Provide the [X, Y] coordinate of the cell's center where the given text is located.  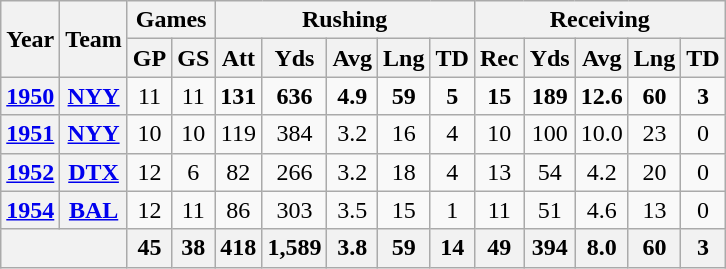
20 [654, 172]
418 [238, 248]
16 [404, 134]
5 [452, 96]
266 [294, 172]
1950 [30, 96]
3.8 [352, 248]
45 [149, 248]
Att [238, 58]
6 [194, 172]
1,589 [294, 248]
1951 [30, 134]
Year [30, 39]
Receiving [600, 20]
8.0 [602, 248]
18 [404, 172]
100 [550, 134]
1 [452, 210]
636 [294, 96]
10.0 [602, 134]
119 [238, 134]
DTX [94, 172]
131 [238, 96]
49 [499, 248]
12.6 [602, 96]
4.6 [602, 210]
54 [550, 172]
GS [194, 58]
394 [550, 248]
Rushing [345, 20]
BAL [94, 210]
Rec [499, 58]
GP [149, 58]
14 [452, 248]
1954 [30, 210]
3.5 [352, 210]
Team [94, 39]
82 [238, 172]
Games [170, 20]
23 [654, 134]
86 [238, 210]
4.2 [602, 172]
38 [194, 248]
51 [550, 210]
4.9 [352, 96]
384 [294, 134]
1952 [30, 172]
189 [550, 96]
303 [294, 210]
